Search for the cell housing the specified text and yield its [x, y] center coordinate. 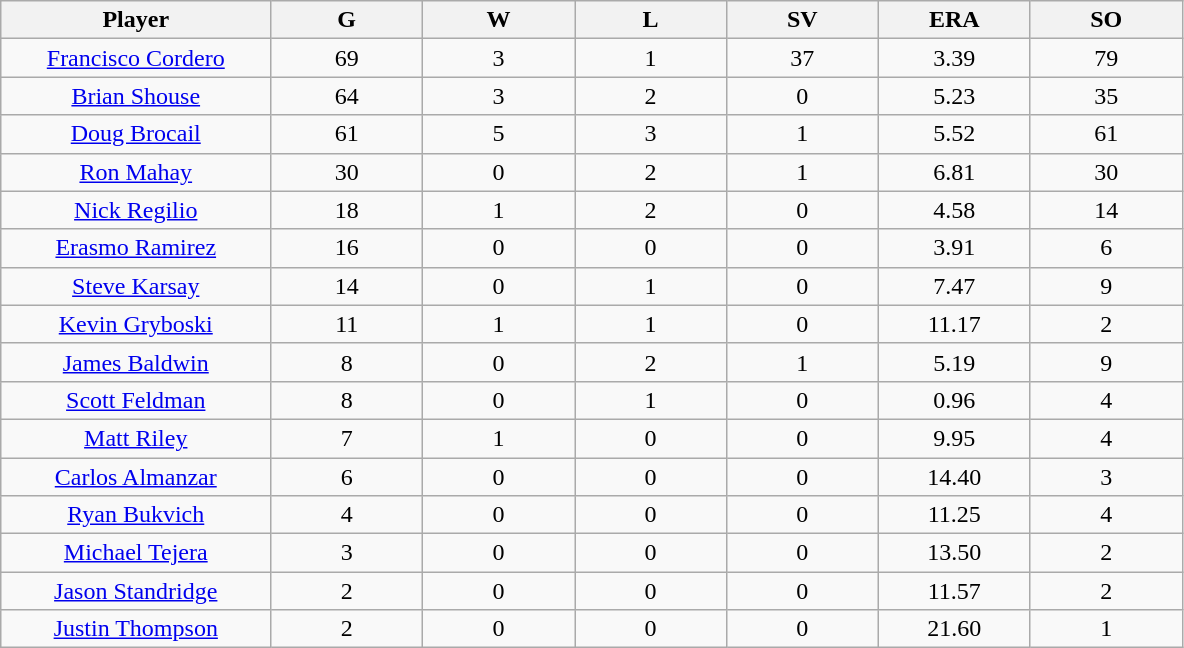
64 [347, 96]
16 [347, 248]
SO [1106, 20]
3.91 [954, 248]
L [651, 20]
4.58 [954, 210]
14.40 [954, 477]
6.81 [954, 172]
9.95 [954, 438]
W [499, 20]
69 [347, 58]
7.47 [954, 286]
21.60 [954, 629]
13.50 [954, 553]
Nick Regilio [136, 210]
Brian Shouse [136, 96]
James Baldwin [136, 362]
Francisco Cordero [136, 58]
79 [1106, 58]
Kevin Gryboski [136, 324]
Ryan Bukvich [136, 515]
5.19 [954, 362]
Jason Standridge [136, 591]
5.23 [954, 96]
0.96 [954, 400]
Steve Karsay [136, 286]
18 [347, 210]
5.52 [954, 134]
11 [347, 324]
11.25 [954, 515]
Scott Feldman [136, 400]
Erasmo Ramirez [136, 248]
11.57 [954, 591]
Justin Thompson [136, 629]
35 [1106, 96]
11.17 [954, 324]
SV [802, 20]
3.39 [954, 58]
5 [499, 134]
Ron Mahay [136, 172]
Doug Brocail [136, 134]
G [347, 20]
37 [802, 58]
7 [347, 438]
Carlos Almanzar [136, 477]
Michael Tejera [136, 553]
Matt Riley [136, 438]
ERA [954, 20]
Player [136, 20]
